Search for the cell housing the specified text and yield its [x, y] center coordinate. 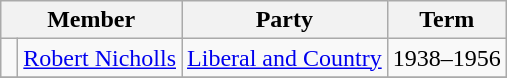
Liberal and Country [285, 58]
Member [92, 20]
Party [285, 20]
Robert Nicholls [100, 58]
1938–1956 [446, 58]
Term [446, 20]
